Capture the cell that displays the provided text and extract its [x, y] central coordinate. 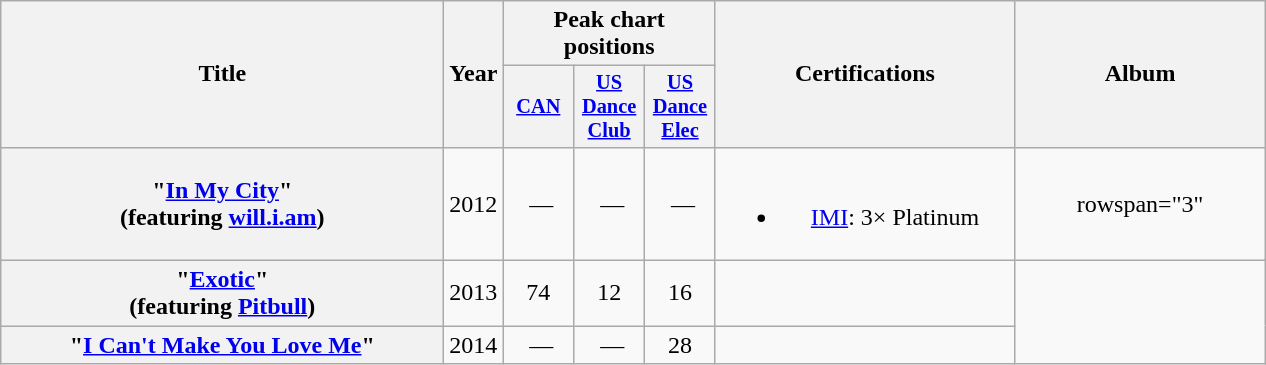
16 [680, 294]
Year [474, 74]
USDance Club [610, 107]
74 [538, 294]
2013 [474, 294]
Peak chart positions [610, 34]
Certifications [864, 74]
12 [610, 294]
IMI: 3× Platinum [864, 204]
2012 [474, 204]
Title [222, 74]
2014 [474, 345]
USDance Elec [680, 107]
"I Can't Make You Love Me" [222, 345]
"Exotic"(featuring Pitbull) [222, 294]
Album [1140, 74]
"In My City"(featuring will.i.am) [222, 204]
rowspan="3" [1140, 204]
28 [680, 345]
CAN [538, 107]
